Return the [x, y] coordinate for the center point of the cell that contains the specified text.  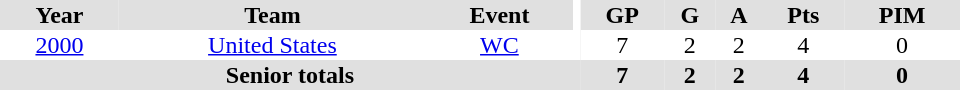
Team [272, 15]
G [690, 15]
A [738, 15]
United States [272, 45]
Year [60, 15]
Senior totals [290, 75]
PIM [902, 15]
2000 [60, 45]
GP [622, 15]
WC [500, 45]
Pts [804, 15]
Event [500, 15]
